Search for the cell housing the specified text and yield its [X, Y] center coordinate. 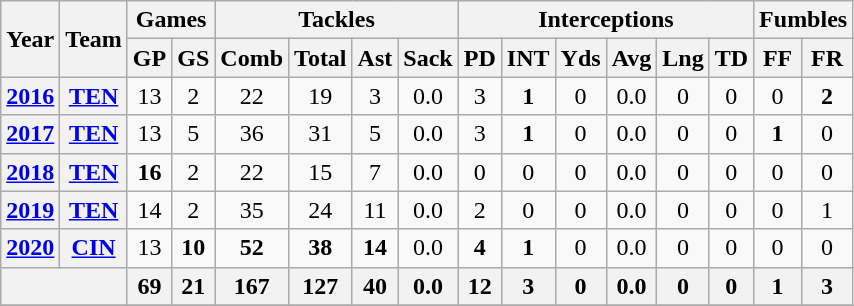
4 [480, 248]
Fumbles [804, 20]
21 [194, 286]
GP [149, 58]
2019 [30, 210]
127 [321, 286]
PD [480, 58]
Interceptions [606, 20]
Tackles [336, 20]
Total [321, 58]
Ast [375, 58]
36 [252, 134]
24 [321, 210]
40 [375, 286]
Comb [252, 58]
12 [480, 286]
CIN [94, 248]
INT [528, 58]
Sack [428, 58]
10 [194, 248]
167 [252, 286]
Yds [580, 58]
2020 [30, 248]
2016 [30, 96]
16 [149, 172]
19 [321, 96]
Avg [632, 58]
FR [828, 58]
GS [194, 58]
Games [170, 20]
Team [94, 39]
15 [321, 172]
2017 [30, 134]
TD [731, 58]
31 [321, 134]
7 [375, 172]
69 [149, 286]
35 [252, 210]
52 [252, 248]
Year [30, 39]
2018 [30, 172]
11 [375, 210]
FF [778, 58]
38 [321, 248]
Lng [683, 58]
